Extract the [x, y] coordinate from the center of the cell holding the provided text.  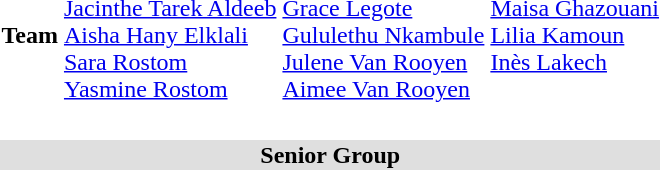
Senior Group [330, 155]
